Return (x, y) of the center of cell containing provided text 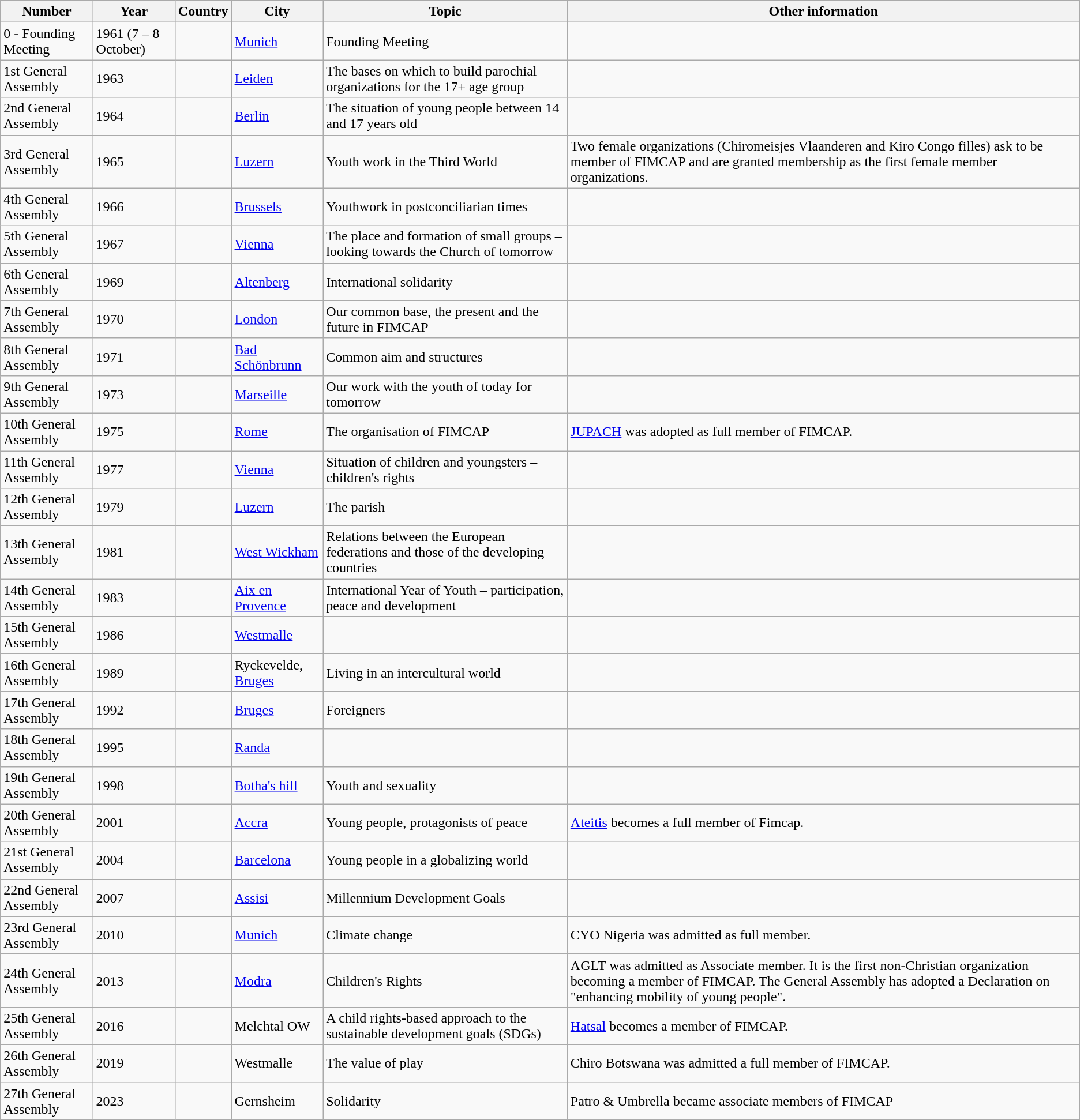
1998 (134, 785)
2007 (134, 897)
2001 (134, 822)
Patro & Umbrella became associate members of FIMCAP (823, 1100)
2016 (134, 1025)
CYO Nigeria was admitted as full member. (823, 935)
18th General Assembly (47, 747)
The situation of young people between 14 and 17 years old (445, 116)
International solidarity (445, 281)
Country (203, 12)
25th General Assembly (47, 1025)
2nd General Assembly (47, 116)
15th General Assembly (47, 636)
1961 (7 – 8 October) (134, 42)
14th General Assembly (47, 597)
Topic (445, 12)
Melchtal OW (277, 1025)
2013 (134, 980)
Ryckevelde, Bruges (277, 672)
Youthwork in postconciliarian times (445, 206)
12th General Assembly (47, 508)
Children's Rights (445, 980)
22nd General Assembly (47, 897)
1975 (134, 431)
The value of play (445, 1063)
Young people in a globalizing world (445, 860)
Accra (277, 822)
26th General Assembly (47, 1063)
Foreigners (445, 711)
Berlin (277, 116)
Assisi (277, 897)
10th General Assembly (47, 431)
23rd General Assembly (47, 935)
19th General Assembly (47, 785)
1965 (134, 161)
1969 (134, 281)
2019 (134, 1063)
Leiden (277, 78)
Our work with the youth of today for tomorrow (445, 394)
3rd General Assembly (47, 161)
6th General Assembly (47, 281)
16th General Assembly (47, 672)
1989 (134, 672)
1970 (134, 320)
The organisation of FIMCAP (445, 431)
1st General Assembly (47, 78)
9th General Assembly (47, 394)
Our common base, the present and the future in FIMCAP (445, 320)
1971 (134, 356)
1963 (134, 78)
Youth work in the Third World (445, 161)
The parish (445, 508)
Living in an intercultural world (445, 672)
Rome (277, 431)
Bad Schönbrunn (277, 356)
Aix en Provence (277, 597)
Hatsal becomes a member of FIMCAP. (823, 1025)
London (277, 320)
7th General Assembly (47, 320)
Brussels (277, 206)
The bases on which to build parochial organizations for the 17+ age group (445, 78)
Modra (277, 980)
Ateitis becomes a full member of Fimcap. (823, 822)
1964 (134, 116)
21st General Assembly (47, 860)
1967 (134, 245)
2023 (134, 1100)
2004 (134, 860)
Millennium Development Goals (445, 897)
5th General Assembly (47, 245)
1986 (134, 636)
West Wickham (277, 553)
0 - Founding Meeting (47, 42)
24th General Assembly (47, 980)
13th General Assembly (47, 553)
1977 (134, 469)
1992 (134, 711)
11th General Assembly (47, 469)
Number (47, 12)
Year (134, 12)
Solidarity (445, 1100)
2010 (134, 935)
Young people, protagonists of peace (445, 822)
8th General Assembly (47, 356)
Barcelona (277, 860)
JUPACH was adopted as full member of FIMCAP. (823, 431)
Youth and sexuality (445, 785)
Marseille (277, 394)
Climate change (445, 935)
International Year of Youth – participation, peace and development (445, 597)
Altenberg (277, 281)
1983 (134, 597)
Situation of children and youngsters – children's rights (445, 469)
1979 (134, 508)
4th General Assembly (47, 206)
Relations between the European federations and those of the developing countries (445, 553)
17th General Assembly (47, 711)
1973 (134, 394)
Botha's hill (277, 785)
A child rights-based approach to the sustainable development goals (SDGs) (445, 1025)
1995 (134, 747)
27th General Assembly (47, 1100)
Founding Meeting (445, 42)
20th General Assembly (47, 822)
The place and formation of small groups – looking towards the Church of tomorrow (445, 245)
1981 (134, 553)
Randa (277, 747)
Chiro Botswana was admitted a full member of FIMCAP. (823, 1063)
Common aim and structures (445, 356)
Other information (823, 12)
Bruges (277, 711)
1966 (134, 206)
Gernsheim (277, 1100)
City (277, 12)
